Detect which cell encompasses the target text, then output its (X, Y) center coordinate. 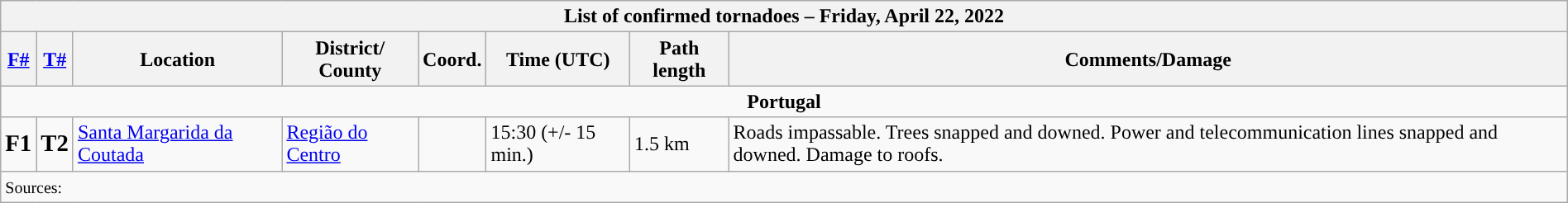
List of confirmed tornadoes – Friday, April 22, 2022 (784, 17)
1.5 km (679, 144)
Coord. (452, 59)
Path length (679, 59)
Location (177, 59)
Santa Margarida da Coutada (177, 144)
F1 (18, 144)
Time (UTC) (558, 59)
T2 (55, 144)
Portugal (784, 101)
F# (18, 59)
Roads impassable. Trees snapped and downed. Power and telecommunication lines snapped and downed. Damage to roofs. (1148, 144)
District/County (351, 59)
15:30 (+/- 15 min.) (558, 144)
Comments/Damage (1148, 59)
Região do Centro (351, 144)
T# (55, 59)
Sources: (784, 186)
